From the cell containing the given text, extract its center point as (X, Y) coordinate. 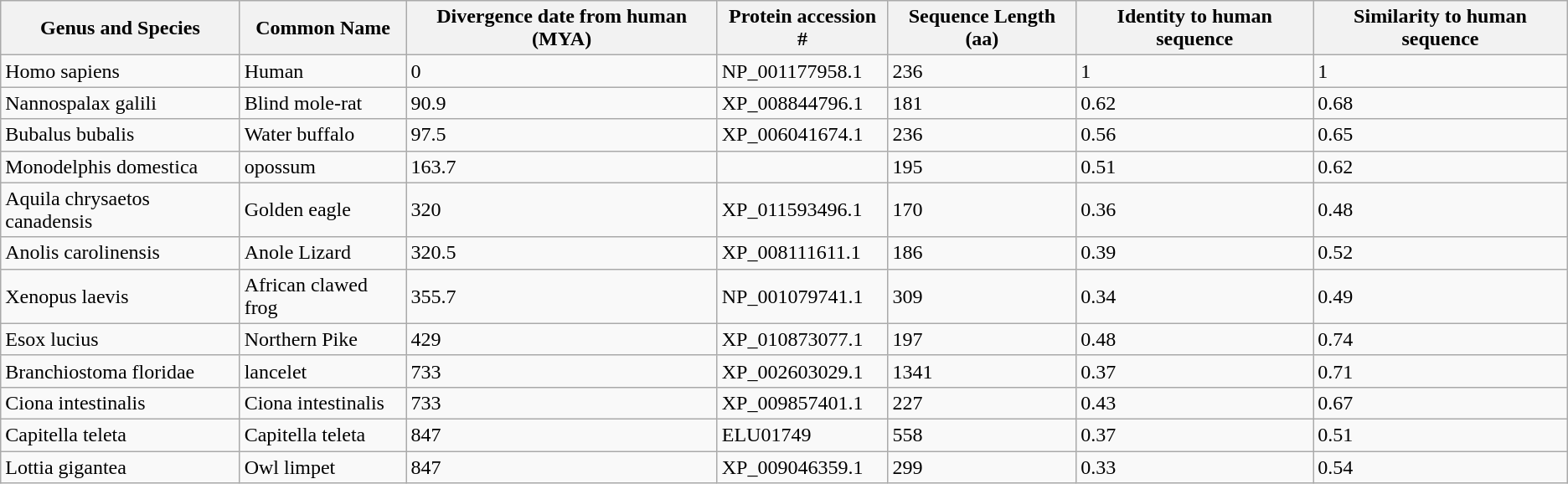
opossum (323, 167)
XP_008844796.1 (802, 103)
0.71 (1441, 371)
Northern Pike (323, 339)
Similarity to human sequence (1441, 28)
197 (982, 339)
0.36 (1194, 209)
Anolis carolinensis (121, 253)
163.7 (561, 167)
0.68 (1441, 103)
Anole Lizard (323, 253)
181 (982, 103)
Monodelphis domestica (121, 167)
227 (982, 403)
XP_009046359.1 (802, 466)
Owl limpet (323, 466)
0.34 (1194, 296)
Nannospalax galili (121, 103)
186 (982, 253)
Golden eagle (323, 209)
NP_001177958.1 (802, 71)
97.5 (561, 135)
Aquila chrysaetos canadensis (121, 209)
XP_010873077.1 (802, 339)
Blind mole-rat (323, 103)
Identity to human sequence (1194, 28)
Protein accession # (802, 28)
309 (982, 296)
Bubalus bubalis (121, 135)
0.33 (1194, 466)
Lottia gigantea (121, 466)
320.5 (561, 253)
XP_009857401.1 (802, 403)
0.56 (1194, 135)
355.7 (561, 296)
Homo sapiens (121, 71)
Divergence date from human (MYA) (561, 28)
0.54 (1441, 466)
429 (561, 339)
1341 (982, 371)
NP_001079741.1 (802, 296)
Branchiostoma floridae (121, 371)
0.52 (1441, 253)
Sequence Length (aa) (982, 28)
Genus and Species (121, 28)
0 (561, 71)
XP_011593496.1 (802, 209)
XP_002603029.1 (802, 371)
ELU01749 (802, 435)
90.9 (561, 103)
XP_006041674.1 (802, 135)
Human (323, 71)
558 (982, 435)
Esox lucius (121, 339)
African clawed frog (323, 296)
XP_008111611.1 (802, 253)
320 (561, 209)
0.74 (1441, 339)
lancelet (323, 371)
195 (982, 167)
Common Name (323, 28)
0.39 (1194, 253)
0.49 (1441, 296)
0.67 (1441, 403)
Xenopus laevis (121, 296)
170 (982, 209)
0.65 (1441, 135)
299 (982, 466)
0.43 (1194, 403)
Water buffalo (323, 135)
